From the cell containing the given text, extract its center point as (x, y) coordinate. 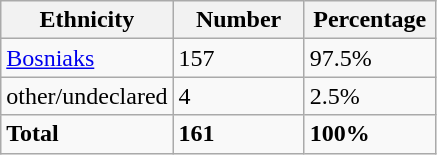
Ethnicity (87, 20)
4 (238, 96)
Percentage (370, 20)
Bosniaks (87, 58)
Number (238, 20)
other/undeclared (87, 96)
Total (87, 134)
157 (238, 58)
161 (238, 134)
2.5% (370, 96)
97.5% (370, 58)
100% (370, 134)
